Detect which cell encompasses the target text, then output its [x, y] center coordinate. 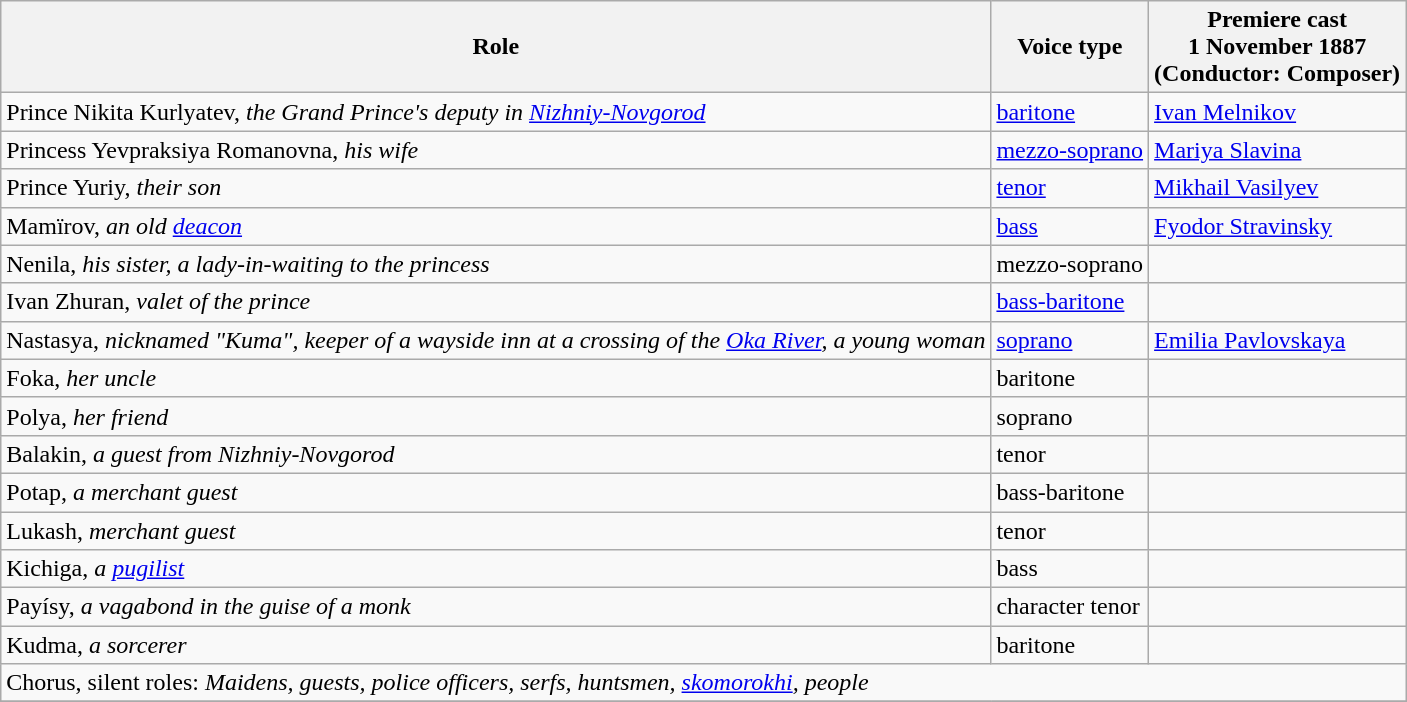
Voice type [1070, 47]
character tenor [1070, 607]
Kudma, a sorcerer [496, 645]
Mariya Slavina [1278, 150]
Prince Yuriy, their son [496, 188]
Emilia Pavlovskaya [1278, 340]
Chorus, silent roles: Maidens, guests, police officers, serfs, huntsmen, skomorokhi, people [704, 683]
Potap, a merchant guest [496, 492]
Polya, her friend [496, 416]
Princess Yevpraksiya Romanovna, his wife [496, 150]
Ivan Zhuran, valet of the prince [496, 302]
Mamïrov, an old deacon [496, 226]
Payísy, a vagabond in the guise of a monk [496, 607]
Prince Nikita Kurlyatev, the Grand Prince's deputy in Nizhniy-Novgorod [496, 112]
Role [496, 47]
Foka, her uncle [496, 378]
Nastasya, nicknamed "Kuma", keeper of a wayside inn at a crossing of the Oka River, a young woman [496, 340]
Balakin, a guest from Nizhniy-Novgorod [496, 454]
Fyodor Stravinsky [1278, 226]
Ivan Melnikov [1278, 112]
Nenila, his sister, a lady-in-waiting to the princess [496, 264]
Kichiga, a pugilist [496, 569]
Mikhail Vasilyev [1278, 188]
Premiere cast1 November 1887(Conductor: Composer) [1278, 47]
Lukash, merchant guest [496, 531]
